Find where the given text appears and provide that cell's center as (X, Y) coordinate. 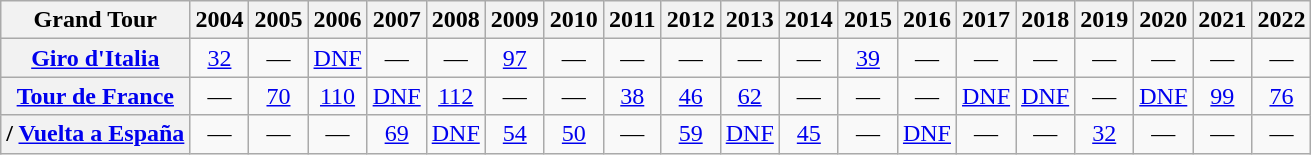
2009 (514, 20)
112 (456, 96)
62 (750, 96)
45 (808, 134)
110 (338, 96)
2011 (632, 20)
46 (690, 96)
2010 (574, 20)
50 (574, 134)
2019 (1104, 20)
2012 (690, 20)
2015 (868, 20)
76 (1282, 96)
2020 (1164, 20)
69 (396, 134)
38 (632, 96)
99 (1222, 96)
54 (514, 134)
39 (868, 58)
97 (514, 58)
2014 (808, 20)
70 (278, 96)
Tour de France (96, 96)
2016 (926, 20)
/ Vuelta a España (96, 134)
Grand Tour (96, 20)
2013 (750, 20)
59 (690, 134)
2006 (338, 20)
2022 (1282, 20)
2017 (986, 20)
2004 (220, 20)
2021 (1222, 20)
Giro d'Italia (96, 58)
2005 (278, 20)
2008 (456, 20)
2018 (1046, 20)
2007 (396, 20)
